Detect which cell encompasses the target text, then output its [x, y] center coordinate. 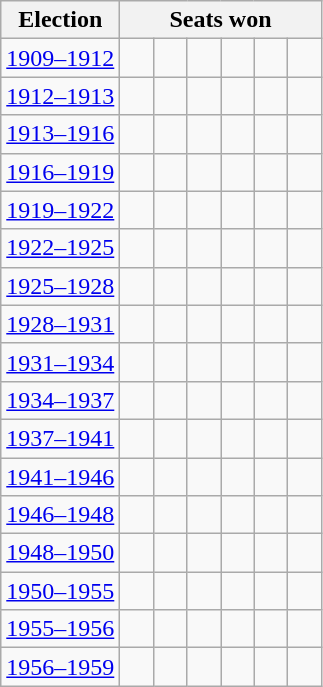
Seats won [220, 20]
1941–1946 [60, 477]
1956–1959 [60, 667]
1946–1948 [60, 515]
1937–1941 [60, 438]
1925–1928 [60, 286]
1928–1931 [60, 324]
1912–1913 [60, 96]
1934–1937 [60, 400]
1922–1925 [60, 248]
1916–1919 [60, 172]
1948–1950 [60, 553]
1919–1922 [60, 210]
1909–1912 [60, 58]
1931–1934 [60, 362]
1955–1956 [60, 629]
1950–1955 [60, 591]
1913–1916 [60, 134]
Election [60, 20]
